Return the (X, Y) coordinate for the center point of the cell that contains the specified text.  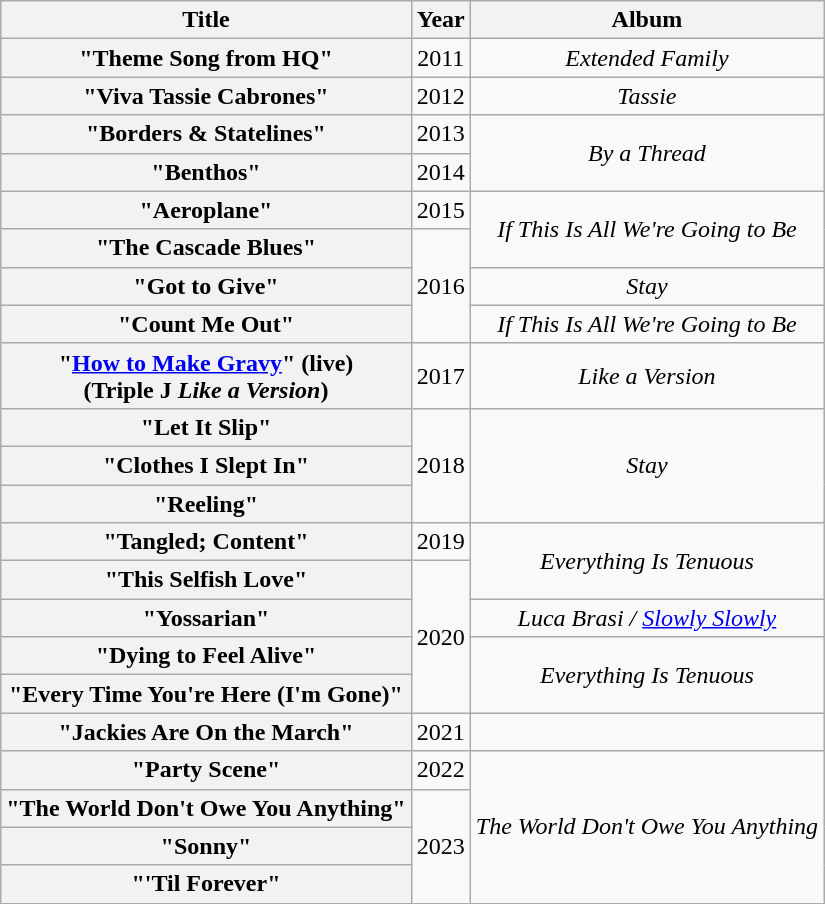
"Got to Give" (206, 286)
Extended Family (646, 58)
"Jackies Are On the March" (206, 732)
2018 (440, 465)
"This Selfish Love" (206, 580)
"The Cascade Blues" (206, 248)
"Reeling" (206, 503)
"Every Time You're Here (I'm Gone)" (206, 694)
2014 (440, 172)
"Benthos" (206, 172)
"Tangled; Content" (206, 542)
"Party Scene" (206, 770)
"Sonny" (206, 846)
"Count Me Out" (206, 324)
2016 (440, 286)
2012 (440, 96)
2020 (440, 637)
The World Don't Owe You Anything (646, 827)
2022 (440, 770)
"'Til Forever" (206, 884)
2021 (440, 732)
Title (206, 20)
"Dying to Feel Alive" (206, 656)
"Borders & Statelines" (206, 134)
2017 (440, 376)
"The World Don't Owe You Anything" (206, 808)
2019 (440, 542)
2023 (440, 846)
2011 (440, 58)
Luca Brasi / Slowly Slowly (646, 618)
"Viva Tassie Cabrones" (206, 96)
"Yossarian" (206, 618)
"Let It Slip" (206, 427)
"Aeroplane" (206, 210)
Like a Version (646, 376)
By a Thread (646, 153)
Album (646, 20)
"How to Make Gravy" (live)(Triple J Like a Version) (206, 376)
Tassie (646, 96)
Year (440, 20)
2015 (440, 210)
2013 (440, 134)
"Clothes I Slept In" (206, 465)
"Theme Song from HQ" (206, 58)
